Return [X, Y] of the center of cell containing provided text 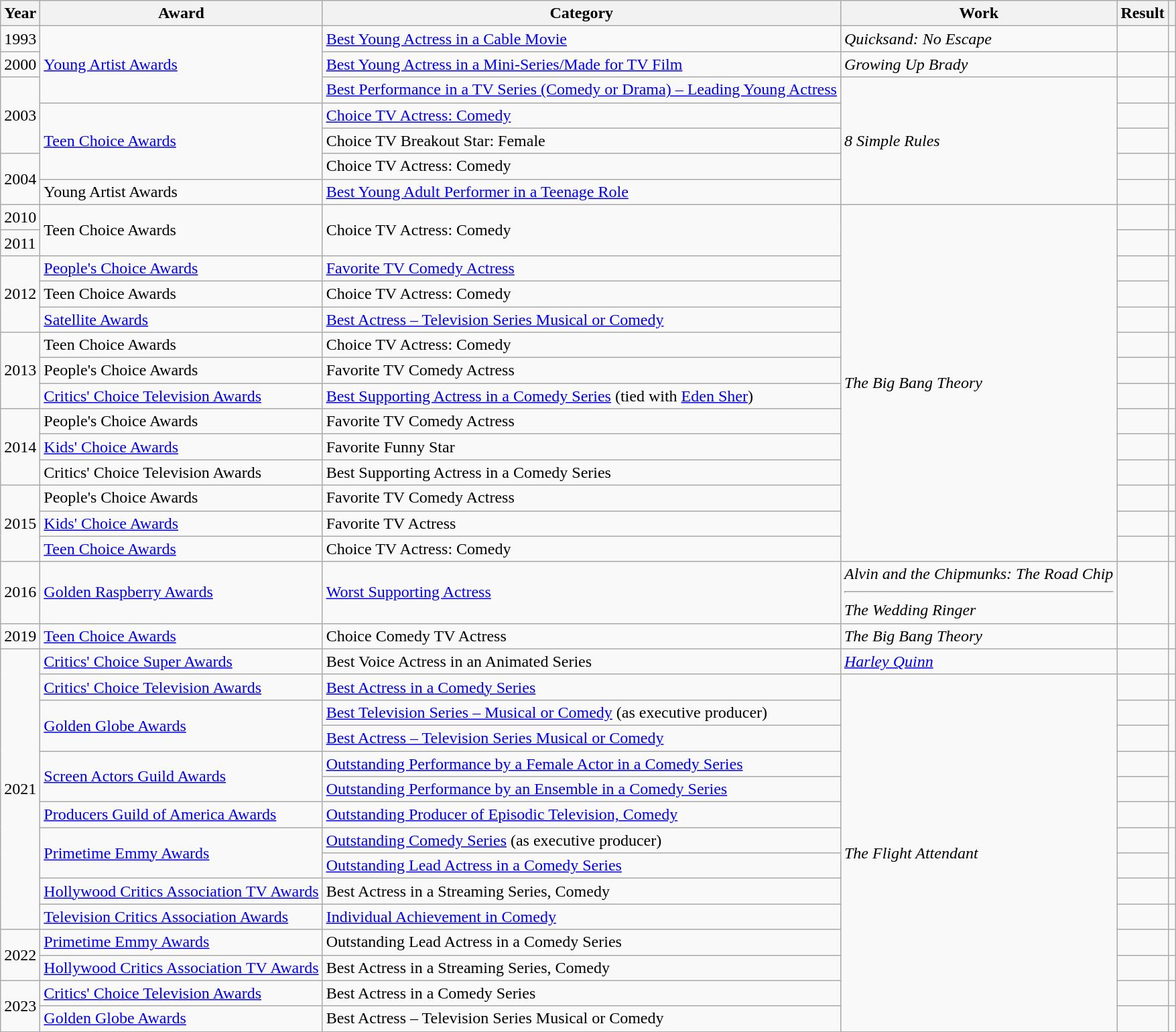
2010 [20, 217]
2013 [20, 371]
2015 [20, 523]
Best Supporting Actress in a Comedy Series [582, 472]
Favorite TV Actress [582, 523]
Screen Actors Guild Awards [181, 776]
Golden Raspberry Awards [181, 592]
Individual Achievement in Comedy [582, 917]
Critics' Choice Super Awards [181, 661]
2004 [20, 179]
Television Critics Association Awards [181, 917]
Best Young Actress in a Mini-Series/Made for TV Film [582, 64]
Best Television Series – Musical or Comedy (as executive producer) [582, 712]
Outstanding Comedy Series (as executive producer) [582, 840]
Best Performance in a TV Series (Comedy or Drama) – Leading Young Actress [582, 90]
Result [1142, 13]
Choice Comedy TV Actress [582, 636]
8 Simple Rules [978, 141]
Growing Up Brady [978, 64]
Favorite Funny Star [582, 447]
2003 [20, 115]
Best Voice Actress in an Animated Series [582, 661]
Producers Guild of America Awards [181, 815]
2011 [20, 243]
Quicksand: No Escape [978, 39]
Best Young Actress in a Cable Movie [582, 39]
Award [181, 13]
Choice TV Breakout Star: Female [582, 141]
Worst Supporting Actress [582, 592]
1993 [20, 39]
2019 [20, 636]
Alvin and the Chipmunks: The Road ChipThe Wedding Ringer [978, 592]
Category [582, 13]
2016 [20, 592]
2021 [20, 789]
The Flight Attendant [978, 852]
2022 [20, 955]
Satellite Awards [181, 320]
2012 [20, 294]
Work [978, 13]
2000 [20, 64]
Year [20, 13]
Outstanding Producer of Episodic Television, Comedy [582, 815]
2023 [20, 1006]
Best Supporting Actress in a Comedy Series (tied with Eden Sher) [582, 396]
2014 [20, 447]
Best Young Adult Performer in a Teenage Role [582, 192]
Outstanding Performance by a Female Actor in a Comedy Series [582, 763]
Outstanding Performance by an Ensemble in a Comedy Series [582, 789]
Harley Quinn [978, 661]
